Detect which cell encompasses the target text, then output its (X, Y) center coordinate. 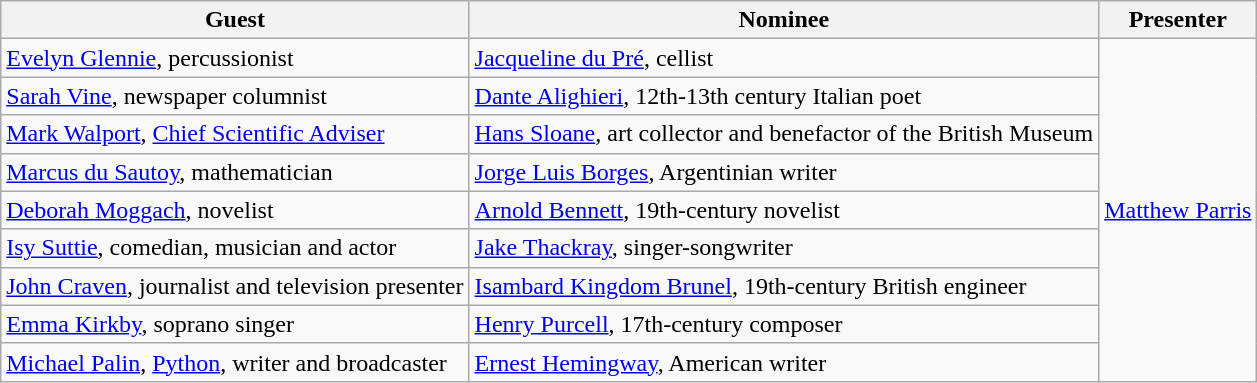
Henry Purcell, 17th-century composer (784, 324)
John Craven, journalist and television presenter (235, 286)
Hans Sloane, art collector and benefactor of the British Museum (784, 134)
Jake Thackray, singer-songwriter (784, 248)
Guest (235, 20)
Dante Alighieri, 12th-13th century Italian poet (784, 96)
Isy Suttie, comedian, musician and actor (235, 248)
Nominee (784, 20)
Isambard Kingdom Brunel, 19th-century British engineer (784, 286)
Michael Palin, Python, writer and broadcaster (235, 362)
Marcus du Sautoy, mathematician (235, 172)
Arnold Bennett, 19th-century novelist (784, 210)
Jorge Luis Borges, Argentinian writer (784, 172)
Ernest Hemingway, American writer (784, 362)
Jacqueline du Pré, cellist (784, 58)
Deborah Moggach, novelist (235, 210)
Matthew Parris (1178, 210)
Evelyn Glennie, percussionist (235, 58)
Presenter (1178, 20)
Mark Walport, Chief Scientific Adviser (235, 134)
Sarah Vine, newspaper columnist (235, 96)
Emma Kirkby, soprano singer (235, 324)
